Extract the (x, y) coordinate from the center of the cell holding the provided text.  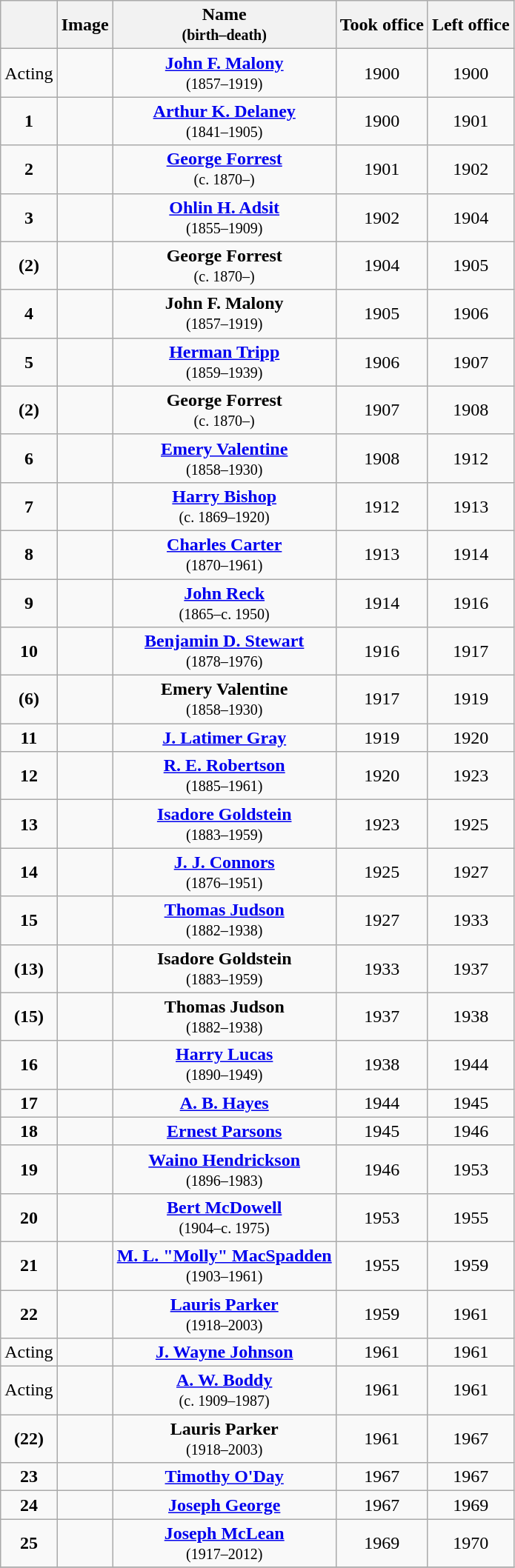
12 (29, 776)
M. L. "Molly" MacSpadden(1903–1961) (224, 1265)
Joseph George (224, 1505)
19 (29, 1169)
Took office (382, 25)
7 (29, 507)
Charles Carter(1870–1961) (224, 554)
15 (29, 920)
J. Wayne Johnson (224, 1352)
Image (84, 25)
J. Latimer Gray (224, 738)
(13) (29, 969)
6 (29, 458)
J. J. Connors(1876–1951) (224, 873)
21 (29, 1265)
R. E. Robertson(1885–1961) (224, 776)
Ernest Parsons (224, 1131)
Benjamin D. Stewart(1878–1976) (224, 652)
(22) (29, 1438)
3 (29, 218)
Joseph McLean(1917–2012) (224, 1544)
23 (29, 1477)
4 (29, 314)
Waino Hendrickson(1896–1983) (224, 1169)
Left office (471, 25)
Harry Lucas(1890–1949) (224, 1065)
16 (29, 1065)
13 (29, 824)
(15) (29, 1016)
Name(birth–death) (224, 25)
Bert McDowell(1904–c. 1975) (224, 1218)
John Reck(1865–c. 1950) (224, 603)
Timothy O'Day (224, 1477)
11 (29, 738)
22 (29, 1314)
18 (29, 1131)
A. B. Hayes (224, 1103)
Harry Bishop(c. 1869–1920) (224, 507)
14 (29, 873)
9 (29, 603)
5 (29, 361)
1970 (471, 1544)
1 (29, 121)
10 (29, 652)
2 (29, 169)
Herman Tripp(1859–1939) (224, 361)
20 (29, 1218)
Ohlin H. Adsit(1855–1909) (224, 218)
24 (29, 1505)
(6) (29, 699)
17 (29, 1103)
25 (29, 1544)
Arthur K. Delaney(1841–1905) (224, 121)
8 (29, 554)
A. W. Boddy(c. 1909–1987) (224, 1391)
